Determine the (x, y) coordinate at the center of the cell enclosing the given text.  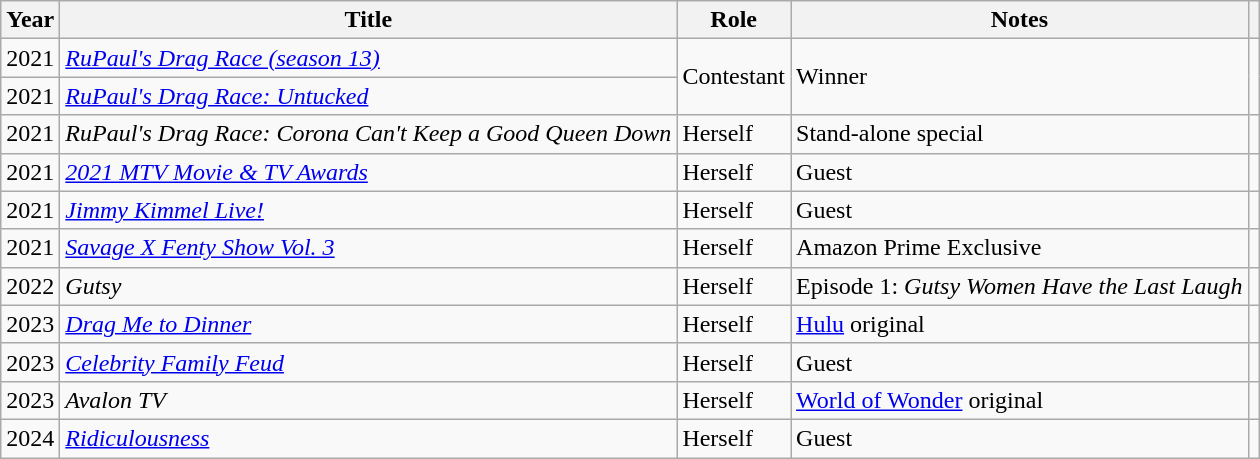
Jimmy Kimmel Live! (368, 210)
Notes (1020, 20)
Hulu original (1020, 324)
Ridiculousness (368, 438)
World of Wonder original (1020, 400)
Savage X Fenty Show Vol. 3 (368, 248)
RuPaul's Drag Race (season 13) (368, 58)
Title (368, 20)
Role (734, 20)
2024 (30, 438)
2021 MTV Movie & TV Awards (368, 172)
Winner (1020, 77)
RuPaul's Drag Race: Corona Can't Keep a Good Queen Down (368, 134)
RuPaul's Drag Race: Untucked (368, 96)
Drag Me to Dinner (368, 324)
Avalon TV (368, 400)
Contestant (734, 77)
Celebrity Family Feud (368, 362)
Amazon Prime Exclusive (1020, 248)
Episode 1: Gutsy Women Have the Last Laugh (1020, 286)
2022 (30, 286)
Year (30, 20)
Stand-alone special (1020, 134)
Gutsy (368, 286)
